From the cell containing the given text, extract its center point as (x, y) coordinate. 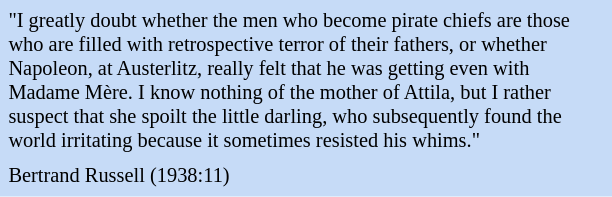
Bertrand Russell (1938:11) (306, 176)
